Find where the given text appears and provide that cell's center as (x, y) coordinate. 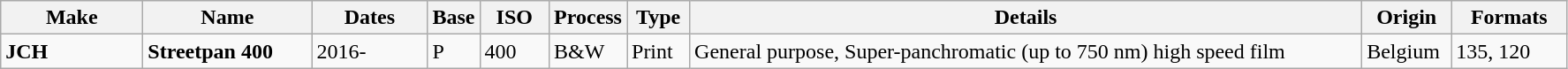
B&W (588, 51)
P (454, 51)
Base (454, 18)
ISO (514, 18)
Process (588, 18)
Formats (1509, 18)
Origin (1406, 18)
400 (514, 51)
Belgium (1406, 51)
JCH (72, 51)
Details (1026, 18)
135, 120 (1509, 51)
Make (72, 18)
General purpose, Super-panchromatic (up to 750 nm) high speed film (1026, 51)
Dates (369, 18)
Name (228, 18)
Type (659, 18)
Streetpan 400 (228, 51)
Print (659, 51)
2016- (369, 51)
